From the cell containing the given text, extract its center point as [X, Y] coordinate. 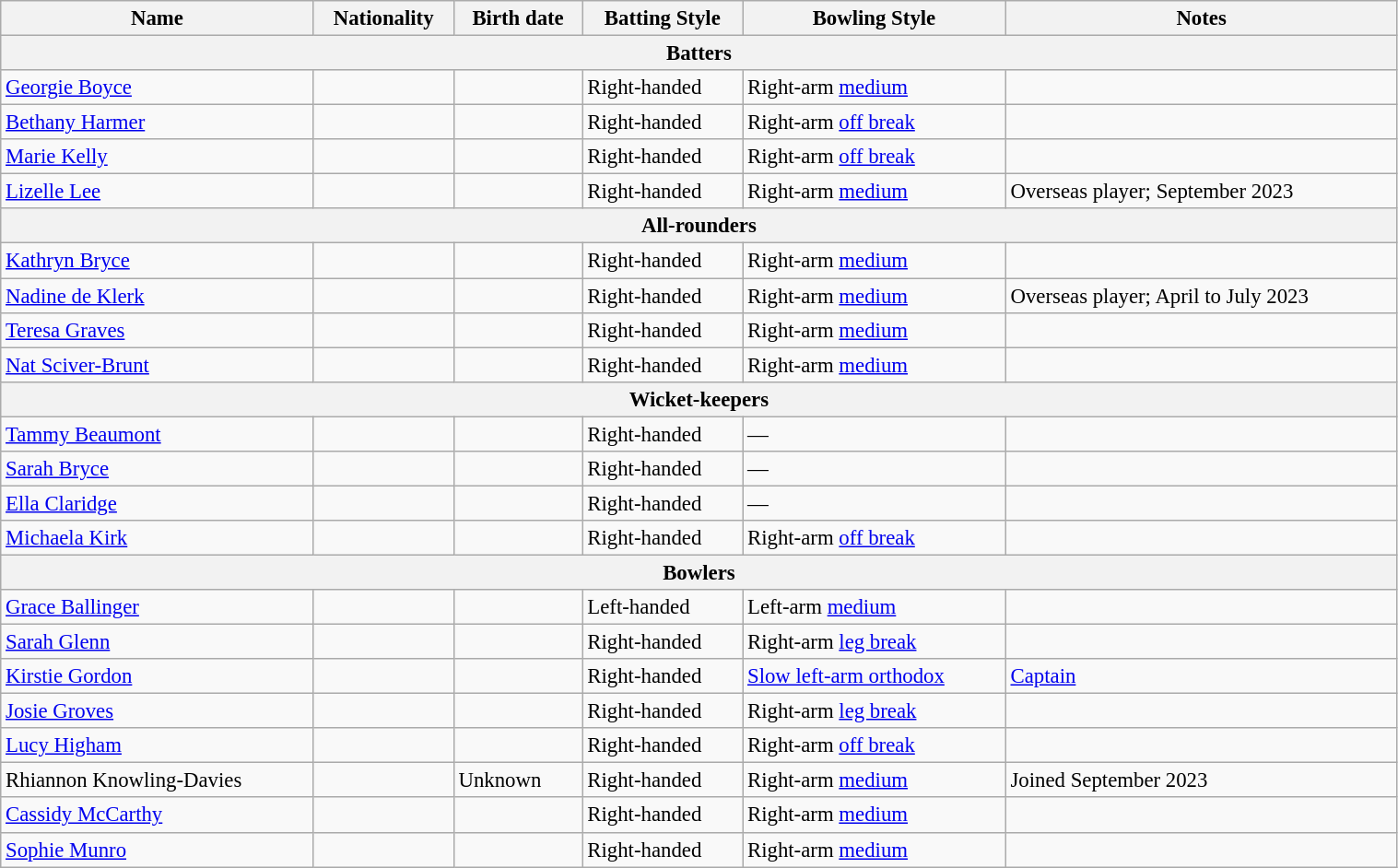
Kirstie Gordon [157, 676]
Notes [1202, 18]
Batting Style [663, 18]
Sarah Bryce [157, 469]
Rhiannon Knowling-Davies [157, 780]
Left-arm medium [875, 607]
All-rounders [699, 226]
Bowling Style [875, 18]
Georgie Boyce [157, 88]
Lizelle Lee [157, 192]
Birth date [518, 18]
Bowlers [699, 572]
Teresa Graves [157, 330]
Josie Groves [157, 711]
Lucy Higham [157, 745]
Bethany Harmer [157, 123]
Unknown [518, 780]
Grace Ballinger [157, 607]
Nationality [383, 18]
Slow left-arm orthodox [875, 676]
Tammy Beaumont [157, 434]
Cassidy McCarthy [157, 815]
Joined September 2023 [1202, 780]
Name [157, 18]
Michaela Kirk [157, 538]
Sarah Glenn [157, 642]
Captain [1202, 676]
Marie Kelly [157, 157]
Wicket-keepers [699, 399]
Ella Claridge [157, 503]
Overseas player; September 2023 [1202, 192]
Kathryn Bryce [157, 261]
Sophie Munro [157, 850]
Nadine de Klerk [157, 296]
Batters [699, 53]
Nat Sciver-Brunt [157, 365]
Left-handed [663, 607]
Overseas player; April to July 2023 [1202, 296]
